Locate the cell with the specified text and output its (X, Y) center coordinate. 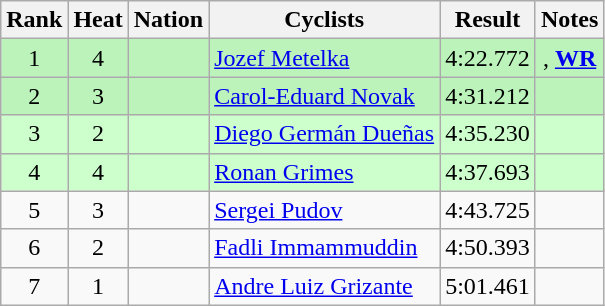
Notes (569, 20)
Sergei Pudov (324, 210)
Result (488, 20)
4:43.725 (488, 210)
4:31.212 (488, 96)
4:37.693 (488, 172)
Jozef Metelka (324, 58)
7 (34, 286)
5:01.461 (488, 286)
6 (34, 248)
Diego Germán Dueñas (324, 134)
Ronan Grimes (324, 172)
4:35.230 (488, 134)
4:50.393 (488, 248)
Andre Luiz Grizante (324, 286)
4:22.772 (488, 58)
, WR (569, 58)
5 (34, 210)
Heat (98, 20)
Rank (34, 20)
Fadli Immammuddin (324, 248)
Cyclists (324, 20)
Nation (168, 20)
Carol-Eduard Novak (324, 96)
